Pinpoint the cell where the given text exists, returning its (X, Y) midpoint coordinate. 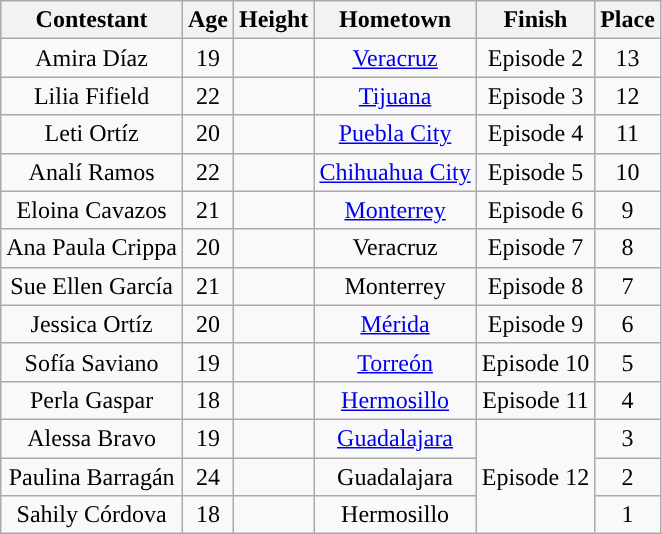
3 (628, 438)
Hometown (395, 20)
Episode 8 (535, 286)
Alessa Bravo (92, 438)
6 (628, 324)
8 (628, 248)
10 (628, 172)
Episode 4 (535, 134)
Episode 3 (535, 96)
Amira Díaz (92, 58)
Mérida (395, 324)
Age (208, 20)
7 (628, 286)
1 (628, 515)
Episode 6 (535, 210)
Contestant (92, 20)
Episode 12 (535, 476)
Chihuahua City (395, 172)
24 (208, 477)
9 (628, 210)
Place (628, 20)
Height (273, 20)
2 (628, 477)
13 (628, 58)
Episode 5 (535, 172)
Tijuana (395, 96)
Jessica Ortíz (92, 324)
Perla Gaspar (92, 400)
Sue Ellen García (92, 286)
Torreón (395, 362)
Ana Paula Crippa (92, 248)
Episode 11 (535, 400)
Episode 2 (535, 58)
Lilia Fifield (92, 96)
Episode 7 (535, 248)
Sahily Córdova (92, 515)
Paulina Barragán (92, 477)
4 (628, 400)
12 (628, 96)
Finish (535, 20)
5 (628, 362)
Eloina Cavazos (92, 210)
11 (628, 134)
Episode 9 (535, 324)
Leti Ortíz (92, 134)
Sofía Saviano (92, 362)
Analí Ramos (92, 172)
Puebla City (395, 134)
Episode 10 (535, 362)
